Return (X, Y) of the center of cell containing provided text 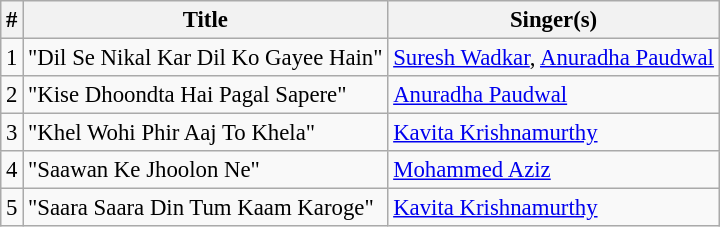
Singer(s) (554, 20)
5 (12, 208)
"Khel Wohi Phir Aaj To Khela" (206, 133)
Anuradha Paudwal (554, 95)
Mohammed Aziz (554, 170)
Suresh Wadkar, Anuradha Paudwal (554, 58)
"Dil Se Nikal Kar Dil Ko Gayee Hain" (206, 58)
# (12, 20)
Title (206, 20)
3 (12, 133)
2 (12, 95)
4 (12, 170)
"Kise Dhoondta Hai Pagal Sapere" (206, 95)
"Saawan Ke Jhoolon Ne" (206, 170)
"Saara Saara Din Tum Kaam Karoge" (206, 208)
1 (12, 58)
